Scan for the cell matching the given text and deliver its (x, y) coordinate at center. 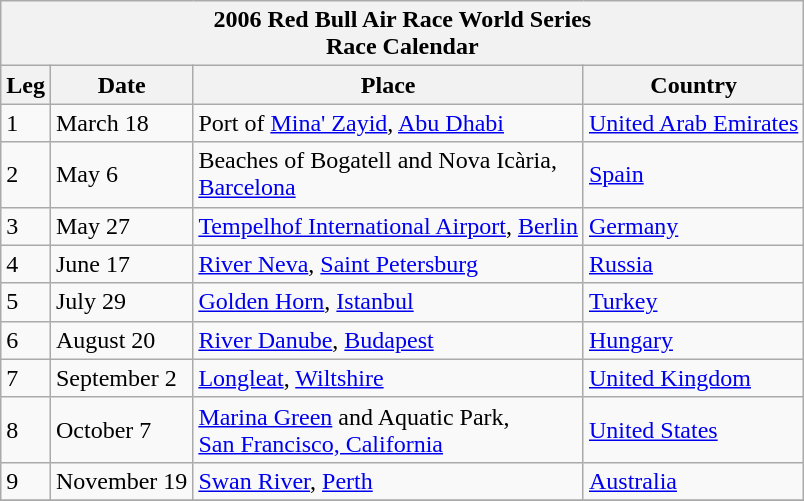
Spain (693, 174)
Golden Horn, Istanbul (388, 302)
November 19 (121, 481)
March 18 (121, 123)
4 (26, 264)
Swan River, Perth (388, 481)
Tempelhof International Airport, Berlin (388, 226)
July 29 (121, 302)
United States (693, 430)
Turkey (693, 302)
Beaches of Bogatell and Nova Icària,Barcelona (388, 174)
August 20 (121, 340)
Longleat, Wiltshire (388, 378)
Marina Green and Aquatic Park,San Francisco, California (388, 430)
Date (121, 85)
River Danube, Budapest (388, 340)
May 6 (121, 174)
United Kingdom (693, 378)
May 27 (121, 226)
8 (26, 430)
Germany (693, 226)
3 (26, 226)
Port of Mina' Zayid, Abu Dhabi (388, 123)
Place (388, 85)
United Arab Emirates (693, 123)
Country (693, 85)
Russia (693, 264)
2006 Red Bull Air Race World SeriesRace Calendar (402, 34)
9 (26, 481)
October 7 (121, 430)
1 (26, 123)
2 (26, 174)
June 17 (121, 264)
6 (26, 340)
Leg (26, 85)
Hungary (693, 340)
Australia (693, 481)
River Neva, Saint Petersburg (388, 264)
5 (26, 302)
September 2 (121, 378)
7 (26, 378)
